Pinpoint the cell where the given text exists, returning its (X, Y) midpoint coordinate. 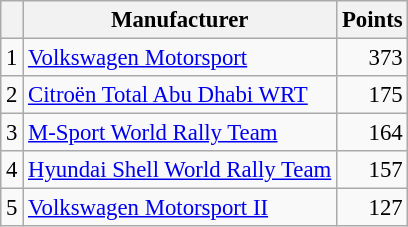
Citroën Total Abu Dhabi WRT (180, 95)
Volkswagen Motorsport II (180, 208)
Points (372, 20)
2 (12, 95)
Manufacturer (180, 20)
Volkswagen Motorsport (180, 58)
4 (12, 170)
373 (372, 58)
1 (12, 58)
175 (372, 95)
157 (372, 170)
3 (12, 133)
127 (372, 208)
M-Sport World Rally Team (180, 133)
5 (12, 208)
Hyundai Shell World Rally Team (180, 170)
164 (372, 133)
